Identify which cell holds the provided text, then report its [x, y] central coordinate. 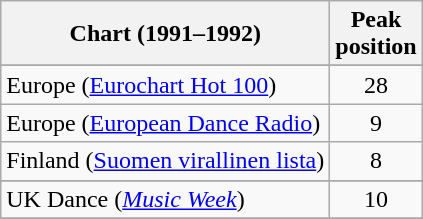
Europe (European Dance Radio) [166, 123]
Chart (1991–1992) [166, 34]
Europe (Eurochart Hot 100) [166, 85]
8 [376, 161]
Peakposition [376, 34]
9 [376, 123]
10 [376, 199]
28 [376, 85]
Finland (Suomen virallinen lista) [166, 161]
UK Dance (Music Week) [166, 199]
